Capture the cell that displays the provided text and extract its (x, y) central coordinate. 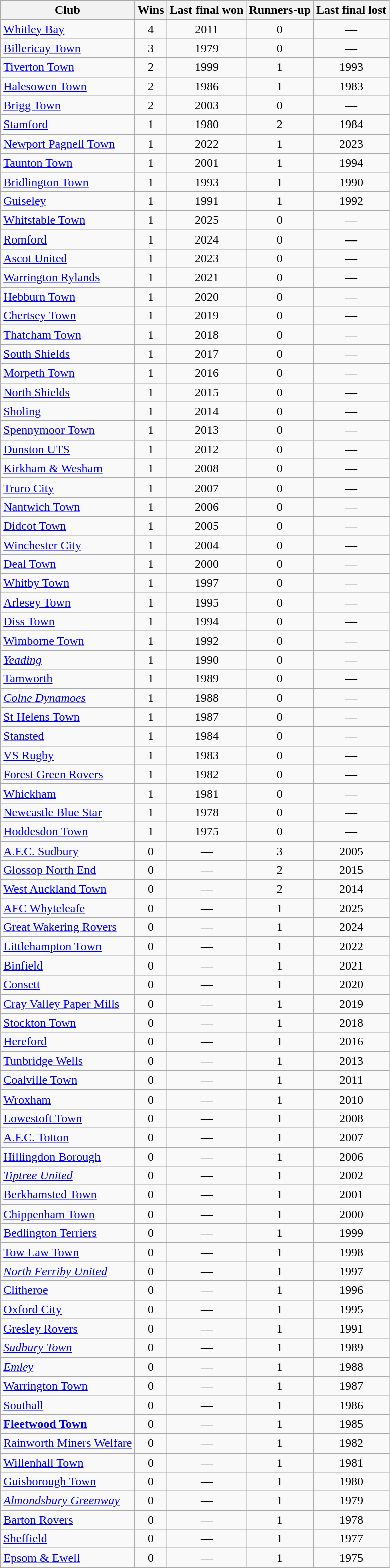
Spennymoor Town (67, 430)
Didcot Town (67, 526)
Chertsey Town (67, 316)
Warrington Rylands (67, 278)
Whitby Town (67, 583)
Guisborough Town (67, 1482)
St Helens Town (67, 717)
Clitheroe (67, 1290)
Fleetwood Town (67, 1424)
1996 (352, 1290)
Consett (67, 985)
Thatcham Town (67, 335)
A.F.C. Totton (67, 1137)
Brigg Town (67, 105)
North Shields (67, 392)
Truro City (67, 488)
Newcastle Blue Star (67, 812)
South Shields (67, 354)
Littlehampton Town (67, 946)
Stansted (67, 736)
Deal Town (67, 564)
Sudbury Town (67, 1348)
Great Wakering Rovers (67, 927)
Berkhamsted Town (67, 1195)
A.F.C. Sudbury (67, 851)
Almondsbury Greenway (67, 1501)
Halesowen Town (67, 86)
Dunston UTS (67, 449)
Runners-up (280, 10)
Taunton Town (67, 163)
Sholing (67, 411)
Diss Town (67, 622)
Nantwich Town (67, 507)
Stockton Town (67, 1023)
Last final lost (352, 10)
Wroxham (67, 1099)
Hereford (67, 1042)
2010 (352, 1099)
Bedlington Terriers (67, 1233)
Colne Dynamoes (67, 698)
Emley (67, 1367)
Binfield (67, 966)
Newport Pagnell Town (67, 144)
Whickham (67, 793)
Tow Law Town (67, 1252)
West Auckland Town (67, 889)
2003 (207, 105)
2017 (207, 354)
Lowestoft Town (67, 1118)
Glossop North End (67, 870)
North Ferriby United (67, 1271)
Coalville Town (67, 1080)
VS Rugby (67, 755)
4 (151, 29)
Yeading (67, 660)
Arlesey Town (67, 602)
Whitley Bay (67, 29)
Ascot United (67, 259)
Wimborne Town (67, 641)
Barton Rovers (67, 1520)
Tamworth (67, 679)
Willenhall Town (67, 1463)
Billericay Town (67, 48)
2004 (207, 545)
1977 (352, 1539)
2012 (207, 449)
Guiseley (67, 201)
Club (67, 10)
Stamford (67, 125)
Sheffield (67, 1539)
Last final won (207, 10)
Winchester City (67, 545)
Bridlington Town (67, 182)
2002 (352, 1176)
Hillingdon Borough (67, 1156)
Hebburn Town (67, 297)
Whitstable Town (67, 220)
Hoddesdon Town (67, 831)
Romford (67, 239)
Epsom & Ewell (67, 1558)
Forest Green Rovers (67, 774)
Southall (67, 1405)
1998 (352, 1252)
Tiptree United (67, 1176)
Oxford City (67, 1309)
Morpeth Town (67, 373)
Kirkham & Wesham (67, 468)
Chippenham Town (67, 1214)
Warrington Town (67, 1386)
Tunbridge Wells (67, 1061)
1985 (352, 1424)
Gresley Rovers (67, 1329)
Cray Valley Paper Mills (67, 1004)
AFC Whyteleafe (67, 908)
Wins (151, 10)
Rainworth Miners Welfare (67, 1443)
Tiverton Town (67, 67)
